Return the [X, Y] coordinate for the center point of the cell that contains the specified text.  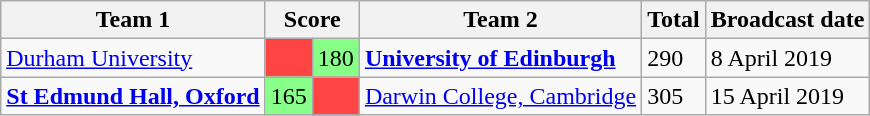
Score [312, 20]
Durham University [133, 58]
University of Edinburgh [500, 58]
St Edmund Hall, Oxford [133, 96]
165 [288, 96]
Team 2 [500, 20]
305 [674, 96]
Team 1 [133, 20]
15 April 2019 [788, 96]
Broadcast date [788, 20]
180 [336, 58]
290 [674, 58]
Darwin College, Cambridge [500, 96]
Total [674, 20]
8 April 2019 [788, 58]
